Locate the cell with the specified text and output its (X, Y) center coordinate. 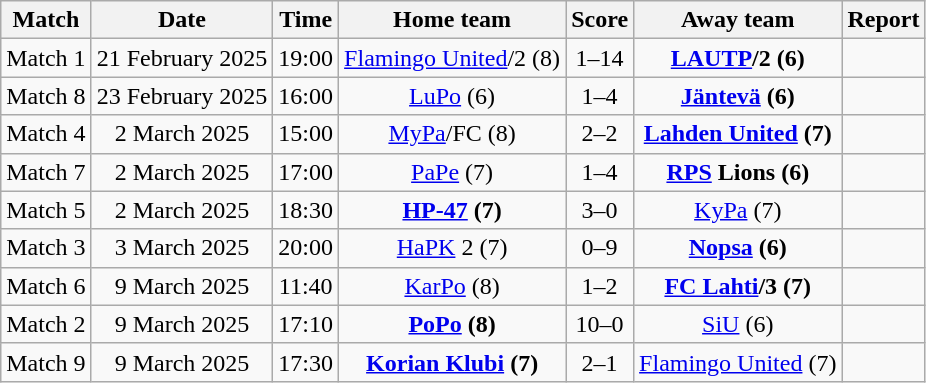
Match (46, 20)
18:30 (306, 210)
3–0 (600, 210)
LuPo (6) (452, 96)
19:00 (306, 58)
17:00 (306, 172)
Lahden United (7) (738, 134)
HP-47 (7) (452, 210)
LAUTP/2 (6) (738, 58)
10–0 (600, 324)
11:40 (306, 286)
Flamingo United/2 (8) (452, 58)
Match 2 (46, 324)
1–14 (600, 58)
KyPa (7) (738, 210)
RPS Lions (6) (738, 172)
20:00 (306, 248)
SiU (6) (738, 324)
23 February 2025 (182, 96)
Match 9 (46, 362)
Date (182, 20)
Report (884, 20)
Time (306, 20)
Nopsa (6) (738, 248)
Home team (452, 20)
17:10 (306, 324)
Away team (738, 20)
Match 1 (46, 58)
Jäntevä (6) (738, 96)
2–1 (600, 362)
Flamingo United (7) (738, 362)
1–2 (600, 286)
15:00 (306, 134)
Match 4 (46, 134)
FC Lahti/3 (7) (738, 286)
PoPo (8) (452, 324)
KarPo (8) (452, 286)
Match 6 (46, 286)
0–9 (600, 248)
Match 7 (46, 172)
3 March 2025 (182, 248)
Match 3 (46, 248)
Match 8 (46, 96)
2–2 (600, 134)
16:00 (306, 96)
Score (600, 20)
Korian Klubi (7) (452, 362)
HaPK 2 (7) (452, 248)
21 February 2025 (182, 58)
Match 5 (46, 210)
PaPe (7) (452, 172)
MyPa/FC (8) (452, 134)
17:30 (306, 362)
